Locate the cell with the specified text and output its (X, Y) center coordinate. 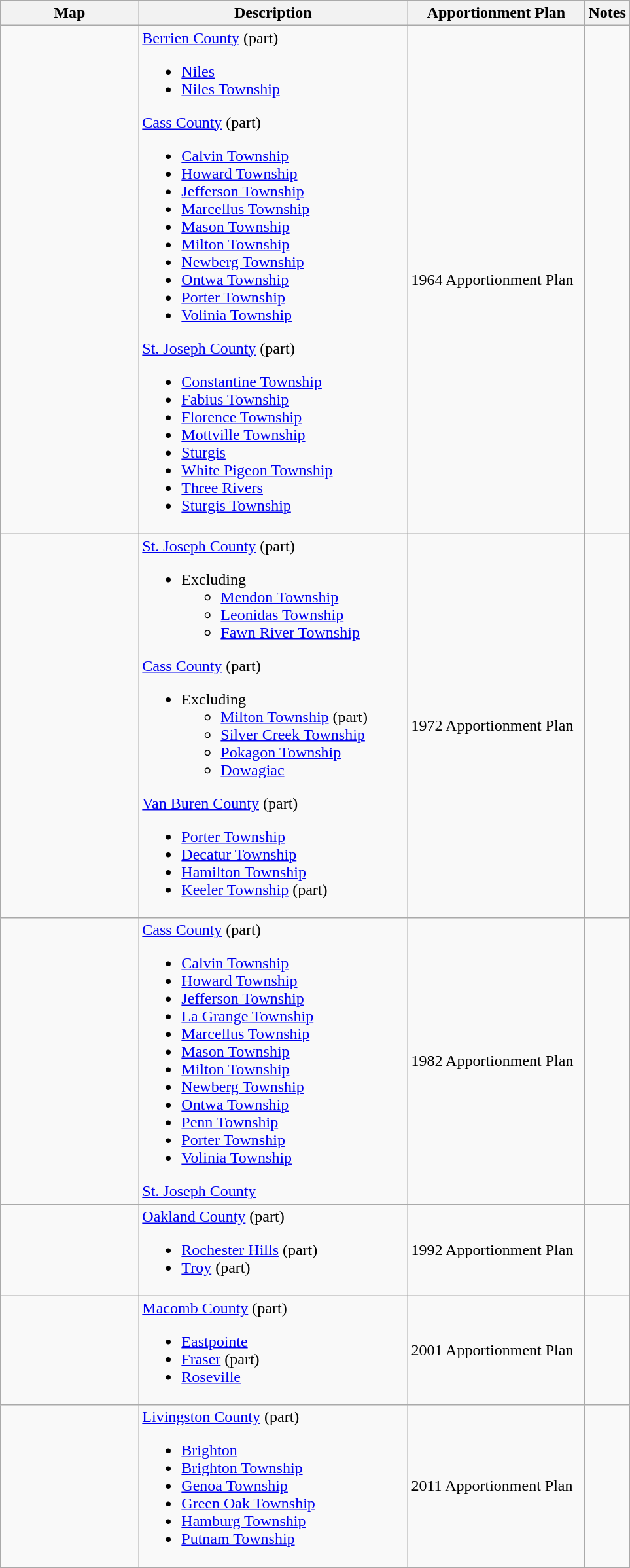
Map (69, 13)
1972 Apportionment Plan (496, 725)
1992 Apportionment Plan (496, 1250)
Oakland County (part)Rochester Hills (part)Troy (part) (273, 1250)
Livingston County (part)BrightonBrighton TownshipGenoa TownshipGreen Oak TownshipHamburg TownshipPutnam Township (273, 1486)
Macomb County (part)EastpointeFraser (part)Roseville (273, 1350)
Notes (607, 13)
2001 Apportionment Plan (496, 1350)
1982 Apportionment Plan (496, 1061)
1964 Apportionment Plan (496, 280)
Description (273, 13)
2011 Apportionment Plan (496, 1486)
Apportionment Plan (496, 13)
